Identify which cell holds the provided text, then report its [x, y] central coordinate. 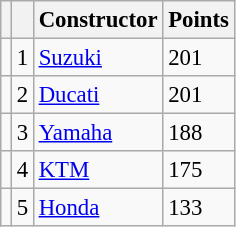
2 [22, 95]
5 [22, 208]
3 [22, 133]
4 [22, 170]
188 [198, 133]
Suzuki [98, 58]
KTM [98, 170]
Points [198, 20]
Honda [98, 208]
1 [22, 58]
Ducati [98, 95]
Yamaha [98, 133]
Constructor [98, 20]
133 [198, 208]
175 [198, 170]
